From the cell containing the given text, extract its center point as (x, y) coordinate. 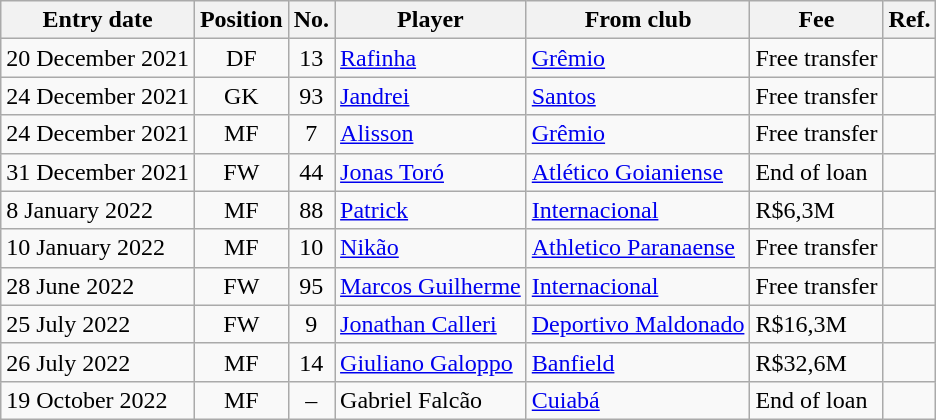
DF (241, 58)
26 July 2022 (98, 362)
Position (241, 20)
Alisson (431, 134)
13 (311, 58)
93 (311, 96)
Cuiabá (638, 400)
Santos (638, 96)
19 October 2022 (98, 400)
Jonathan Calleri (431, 324)
Jandrei (431, 96)
Rafinha (431, 58)
R$16,3M (816, 324)
14 (311, 362)
20 December 2021 (98, 58)
31 December 2021 (98, 172)
Fee (816, 20)
R$6,3M (816, 210)
Ref. (910, 20)
28 June 2022 (98, 286)
Player (431, 20)
8 January 2022 (98, 210)
GK (241, 96)
10 (311, 248)
Marcos Guilherme (431, 286)
Giuliano Galoppo (431, 362)
Banfield (638, 362)
25 July 2022 (98, 324)
Nikão (431, 248)
95 (311, 286)
Gabriel Falcão (431, 400)
No. (311, 20)
10 January 2022 (98, 248)
Jonas Toró (431, 172)
88 (311, 210)
9 (311, 324)
Patrick (431, 210)
R$32,6M (816, 362)
Atlético Goianiense (638, 172)
44 (311, 172)
Athletico Paranaense (638, 248)
7 (311, 134)
From club (638, 20)
– (311, 400)
Deportivo Maldonado (638, 324)
Entry date (98, 20)
